Pinpoint the cell where the given text exists, returning its [X, Y] midpoint coordinate. 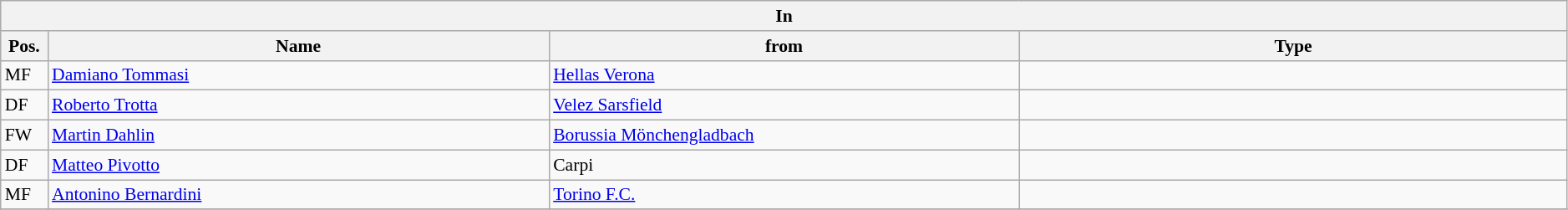
Type [1293, 46]
Torino F.C. [784, 195]
FW [24, 136]
Matteo Pivotto [298, 165]
from [784, 46]
Borussia Mönchengladbach [784, 136]
Velez Sarsfield [784, 105]
Damiano Tommasi [298, 75]
Hellas Verona [784, 75]
Martin Dahlin [298, 136]
Name [298, 46]
Carpi [784, 165]
Antonino Bernardini [298, 195]
In [784, 16]
Pos. [24, 46]
Roberto Trotta [298, 105]
